Detect which cell encompasses the target text, then output its (X, Y) center coordinate. 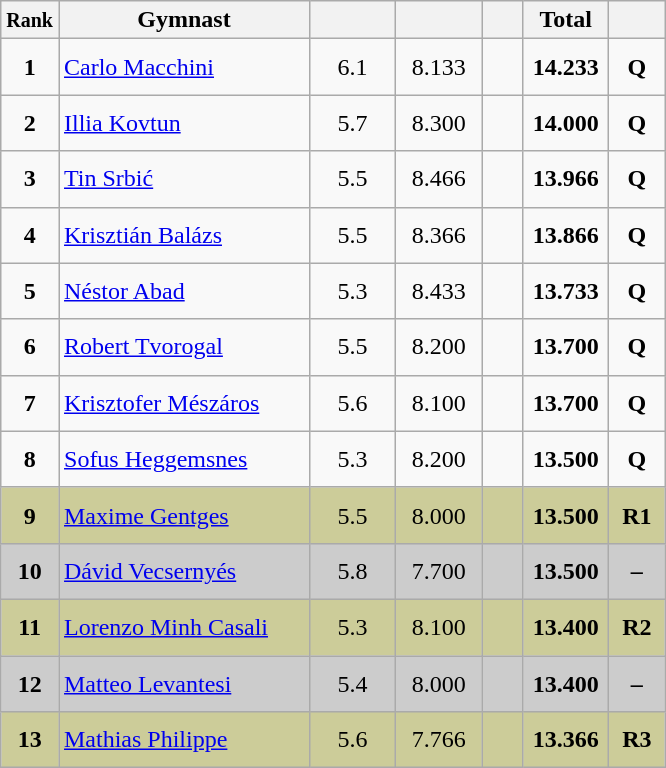
Néstor Abad (184, 291)
Krisztián Balázs (184, 235)
14.233 (566, 67)
3 (30, 179)
1 (30, 67)
R2 (637, 627)
13 (30, 740)
Robert Tvorogal (184, 347)
5.4 (353, 684)
Lorenzo Minh Casali (184, 627)
7 (30, 403)
5.7 (353, 123)
7.700 (439, 571)
Tin Srbić (184, 179)
8.133 (439, 67)
Dávid Vecsernyés (184, 571)
11 (30, 627)
Gymnast (184, 20)
Total (566, 20)
4 (30, 235)
13.966 (566, 179)
7.766 (439, 740)
Krisztofer Mészáros (184, 403)
14.000 (566, 123)
10 (30, 571)
Illia Kovtun (184, 123)
5 (30, 291)
13.366 (566, 740)
13.866 (566, 235)
Mathias Philippe (184, 740)
5.8 (353, 571)
8.466 (439, 179)
9 (30, 515)
Carlo Macchini (184, 67)
6 (30, 347)
Sofus Heggemsnes (184, 459)
Matteo Levantesi (184, 684)
8.300 (439, 123)
12 (30, 684)
Rank (30, 20)
8 (30, 459)
R1 (637, 515)
2 (30, 123)
8.433 (439, 291)
R3 (637, 740)
Maxime Gentges (184, 515)
8.366 (439, 235)
13.733 (566, 291)
6.1 (353, 67)
